Return the (X, Y) coordinate for the center point of the cell that contains the specified text.  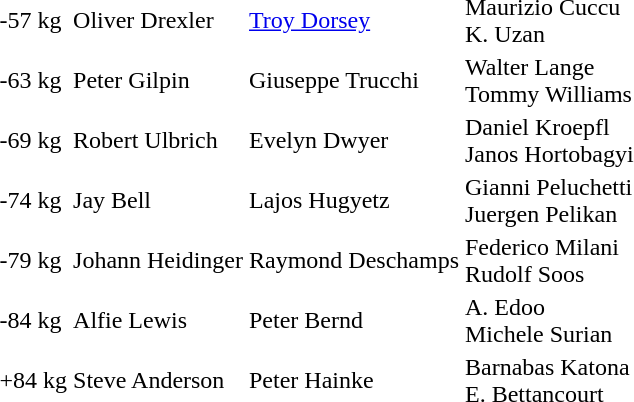
Peter Gilpin (158, 80)
Giuseppe Trucchi (354, 80)
Johann Heidinger (158, 260)
Raymond Deschamps (354, 260)
Lajos Hugyetz (354, 200)
Jay Bell (158, 200)
Evelyn Dwyer (354, 140)
Peter Bernd (354, 320)
Robert Ulbrich (158, 140)
Alfie Lewis (158, 320)
